Output the [X, Y] coordinate of the center of the cell containing the given text.  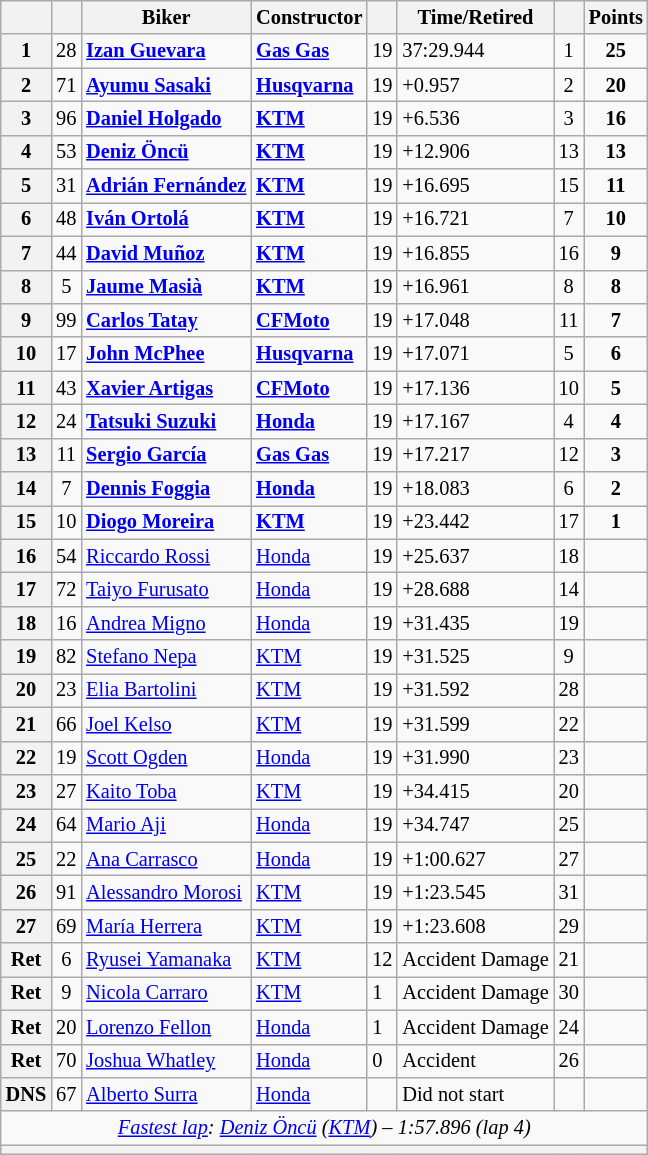
+16.721 [475, 219]
+16.695 [475, 186]
+31.525 [475, 657]
+18.083 [475, 489]
+0.957 [475, 85]
Ryusei Yamanaka [166, 960]
+17.071 [475, 354]
Scott Ogden [166, 758]
Elia Bartolini [166, 690]
44 [66, 253]
+34.747 [475, 825]
53 [66, 152]
29 [569, 926]
70 [66, 1061]
+17.136 [475, 388]
+1:23.545 [475, 892]
+16.855 [475, 253]
Alessandro Morosi [166, 892]
Fastest lap: Deniz Öncü (KTM) – 1:57.896 (lap 4) [324, 1128]
Ana Carrasco [166, 859]
+17.217 [475, 455]
+16.961 [475, 287]
Daniel Holgado [166, 118]
96 [66, 118]
54 [66, 556]
Joel Kelso [166, 724]
Taiyo Furusato [166, 589]
+1:00.627 [475, 859]
David Muñoz [166, 253]
Accident [475, 1061]
Izan Guevara [166, 51]
Lorenzo Fellon [166, 1027]
48 [66, 219]
0 [382, 1061]
Dennis Foggia [166, 489]
+34.415 [475, 791]
Joshua Whatley [166, 1061]
99 [66, 320]
Time/Retired [475, 17]
Jaume Masià [166, 287]
Biker [166, 17]
Carlos Tatay [166, 320]
Tatsuki Suzuki [166, 421]
37:29.944 [475, 51]
64 [66, 825]
Nicola Carraro [166, 993]
67 [66, 1094]
+25.637 [475, 556]
+31.990 [475, 758]
Deniz Öncü [166, 152]
91 [66, 892]
John McPhee [166, 354]
Constructor [309, 17]
Alberto Surra [166, 1094]
Kaito Toba [166, 791]
Andrea Migno [166, 623]
69 [66, 926]
Sergio García [166, 455]
DNS [26, 1094]
María Herrera [166, 926]
82 [66, 657]
30 [569, 993]
Points [616, 17]
+6.536 [475, 118]
Xavier Artigas [166, 388]
+28.688 [475, 589]
+12.906 [475, 152]
Diogo Moreira [166, 522]
Ayumu Sasaki [166, 85]
Riccardo Rossi [166, 556]
72 [66, 589]
Mario Aji [166, 825]
+23.442 [475, 522]
+31.599 [475, 724]
+31.435 [475, 623]
+1:23.608 [475, 926]
+17.048 [475, 320]
Did not start [475, 1094]
Adrián Fernández [166, 186]
71 [66, 85]
Stefano Nepa [166, 657]
+31.592 [475, 690]
+17.167 [475, 421]
66 [66, 724]
43 [66, 388]
Iván Ortolá [166, 219]
